Find where the given text appears and provide that cell's center as (X, Y) coordinate. 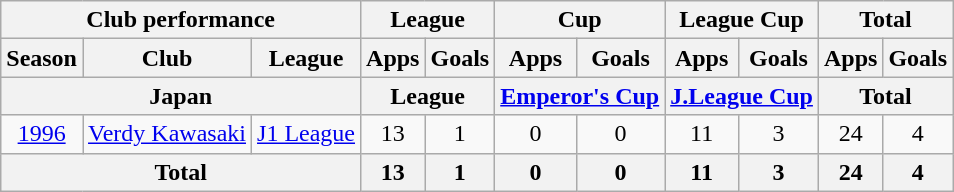
Season (42, 58)
Japan (181, 96)
J.League Cup (742, 96)
Club (166, 58)
J1 League (306, 134)
Cup (580, 20)
1996 (42, 134)
Emperor's Cup (580, 96)
Verdy Kawasaki (166, 134)
Club performance (181, 20)
League Cup (742, 20)
